Scan for the cell matching the given text and deliver its (X, Y) coordinate at center. 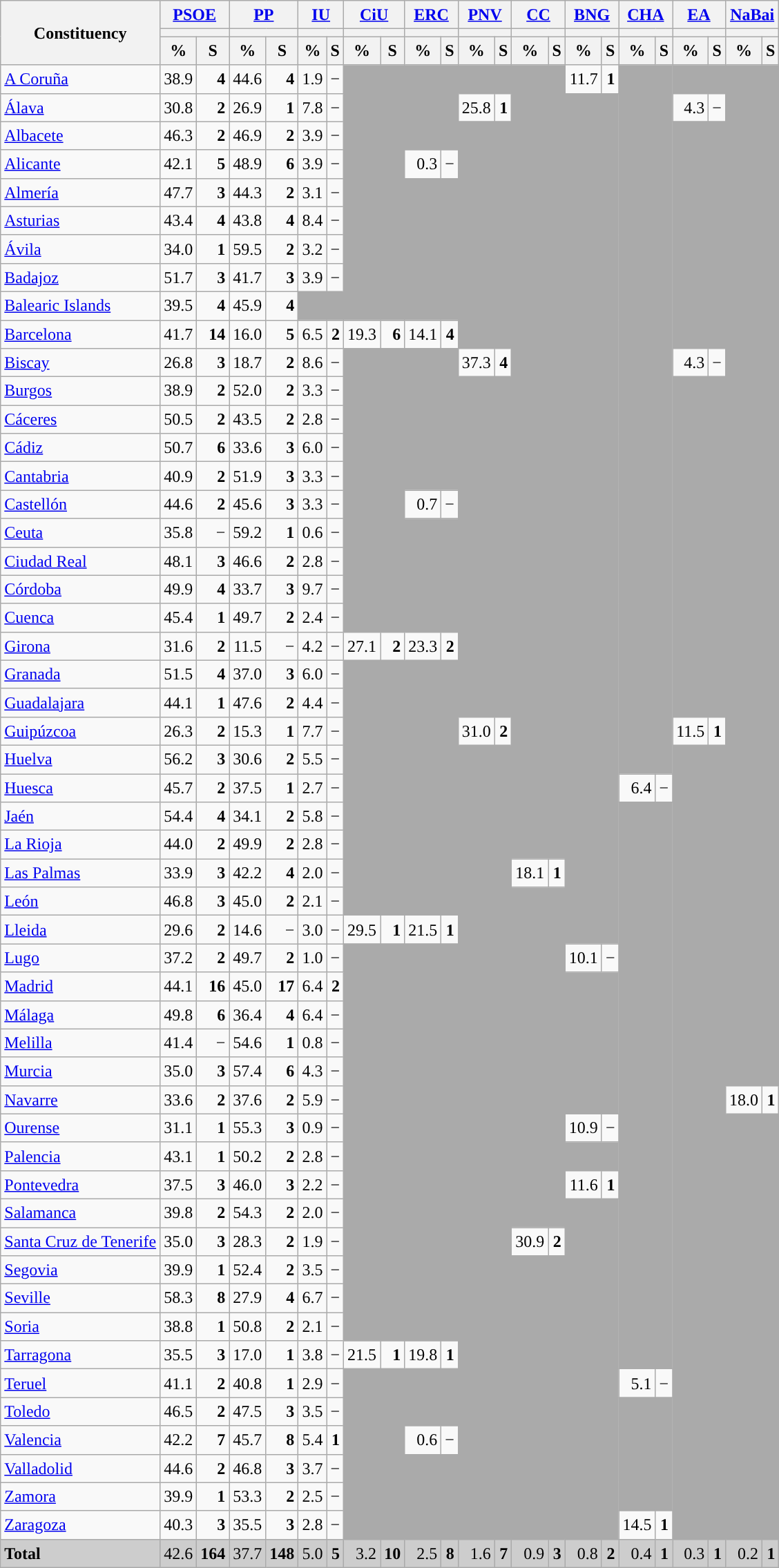
54.4 (178, 816)
4.4 (312, 703)
45.9 (247, 305)
3.8 (312, 1355)
23.3 (423, 646)
0.7 (423, 504)
Lugo (80, 958)
50.2 (247, 1156)
5.9 (312, 1099)
Asturias (80, 221)
5.8 (312, 816)
ERC (432, 15)
37.2 (178, 958)
28.3 (247, 1241)
Biscay (80, 363)
30.8 (178, 108)
Girona (80, 646)
0.2 (743, 1554)
35.8 (178, 533)
BNG (592, 15)
Segovia (80, 1270)
Melilla (80, 1043)
CHA (646, 15)
CC (539, 15)
46.9 (247, 135)
39.5 (178, 305)
Navarre (80, 1099)
57.4 (247, 1072)
148 (282, 1554)
52.0 (247, 391)
5.1 (637, 1384)
40.8 (247, 1384)
31.6 (178, 646)
7.7 (312, 730)
A Coruña (80, 79)
Tarragona (80, 1355)
Salamanca (80, 1212)
14.6 (247, 929)
Constituency (80, 33)
43.1 (178, 1156)
Teruel (80, 1384)
48.1 (178, 561)
41.1 (178, 1384)
11.6 (583, 1185)
47.6 (247, 703)
43.4 (178, 221)
PNV (485, 15)
2.4 (312, 617)
14.5 (637, 1525)
43.8 (247, 221)
27.1 (362, 646)
Valladolid (80, 1468)
26.9 (247, 108)
50.8 (247, 1327)
Ávila (80, 249)
CiU (374, 15)
5.0 (312, 1554)
34.0 (178, 249)
Huelva (80, 759)
46.6 (247, 561)
55.3 (247, 1128)
10.1 (583, 958)
3.0 (312, 929)
26.8 (178, 363)
51.9 (247, 476)
Huesca (80, 787)
Toledo (80, 1411)
3.1 (312, 192)
6.5 (312, 334)
IU (321, 15)
Ourense (80, 1128)
54.6 (247, 1043)
30.6 (247, 759)
1.6 (477, 1554)
10 (392, 1554)
Cádiz (80, 447)
18.1 (530, 873)
Lleida (80, 929)
2.9 (312, 1384)
47.5 (247, 1411)
58.3 (178, 1298)
Santa Cruz de Tenerife (80, 1241)
Almería (80, 192)
Granada (80, 674)
40.3 (178, 1525)
Las Palmas (80, 873)
31.1 (178, 1128)
Barcelona (80, 334)
Valencia (80, 1440)
30.9 (530, 1241)
53.3 (247, 1497)
42.1 (178, 164)
52.4 (247, 1270)
Madrid (80, 986)
18.7 (247, 363)
Castellón (80, 504)
Guipúzcoa (80, 730)
Córdoba (80, 590)
NaBai (751, 15)
18.0 (743, 1099)
2.7 (312, 787)
11.7 (583, 79)
6.7 (312, 1298)
37.3 (477, 363)
44.0 (178, 845)
17 (282, 986)
Burgos (80, 391)
Cáceres (80, 420)
Soria (80, 1327)
46.5 (178, 1411)
31.0 (477, 730)
10.9 (583, 1128)
19.3 (362, 334)
51.7 (178, 278)
Málaga (80, 1015)
37.7 (247, 1554)
41.4 (178, 1043)
45.6 (247, 504)
46.0 (247, 1185)
Pontevedra (80, 1185)
37.0 (247, 674)
16 (213, 986)
Cuenca (80, 617)
50.5 (178, 420)
Guadalajara (80, 703)
29.5 (362, 929)
La Rioja (80, 845)
43.5 (247, 420)
8.6 (312, 363)
33.9 (178, 873)
Ceuta (80, 533)
Zamora (80, 1497)
5.4 (312, 1440)
48.9 (247, 164)
46.3 (178, 135)
25.8 (477, 108)
Cantabria (80, 476)
38.8 (178, 1327)
56.2 (178, 759)
36.4 (247, 1015)
2.2 (312, 1185)
44.3 (247, 192)
0.4 (637, 1554)
15.3 (247, 730)
59.5 (247, 249)
40.9 (178, 476)
Badajoz (80, 278)
14 (213, 334)
19.8 (423, 1355)
37.6 (247, 1099)
49.8 (178, 1015)
17.0 (247, 1355)
9.7 (312, 590)
PSOE (195, 15)
42.6 (178, 1554)
33.7 (247, 590)
164 (213, 1554)
Total (80, 1554)
5.5 (312, 759)
8.4 (312, 221)
54.3 (247, 1212)
59.2 (247, 533)
45.4 (178, 617)
26.3 (178, 730)
Ciudad Real (80, 561)
4.2 (312, 646)
Seville (80, 1298)
León (80, 902)
Albacete (80, 135)
Murcia (80, 1072)
Jaén (80, 816)
EA (699, 15)
14.1 (423, 334)
Palencia (80, 1156)
Zaragoza (80, 1525)
39.8 (178, 1212)
34.1 (247, 816)
Alicante (80, 164)
1.0 (312, 958)
47.7 (178, 192)
29.6 (178, 929)
16.0 (247, 334)
51.5 (178, 674)
Álava (80, 108)
Balearic Islands (80, 305)
50.7 (178, 447)
PP (264, 15)
3.7 (312, 1468)
7.8 (312, 108)
27.9 (247, 1298)
